Pinpoint the cell where the given text exists, returning its (X, Y) midpoint coordinate. 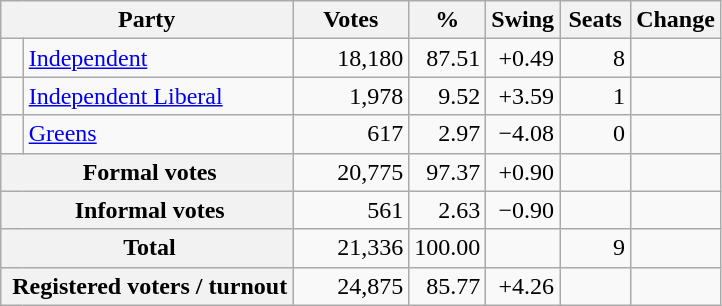
18,180 (351, 58)
24,875 (351, 286)
Informal votes (147, 210)
87.51 (448, 58)
Party (147, 20)
Votes (351, 20)
+0.90 (523, 172)
617 (351, 134)
Greens (158, 134)
Total (147, 248)
0 (596, 134)
2.63 (448, 210)
+3.59 (523, 96)
9 (596, 248)
−4.08 (523, 134)
1,978 (351, 96)
85.77 (448, 286)
9.52 (448, 96)
−0.90 (523, 210)
Registered voters / turnout (147, 286)
100.00 (448, 248)
Change (676, 20)
2.97 (448, 134)
Swing (523, 20)
% (448, 20)
1 (596, 96)
+0.49 (523, 58)
Independent (158, 58)
97.37 (448, 172)
Seats (596, 20)
8 (596, 58)
Formal votes (147, 172)
561 (351, 210)
21,336 (351, 248)
20,775 (351, 172)
Independent Liberal (158, 96)
+4.26 (523, 286)
